Determine the (x, y) coordinate at the center of the cell enclosing the given text.  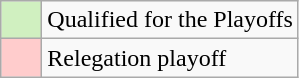
Qualified for the Playoffs (170, 20)
Relegation playoff (170, 58)
